Detect which cell encompasses the target text, then output its (x, y) center coordinate. 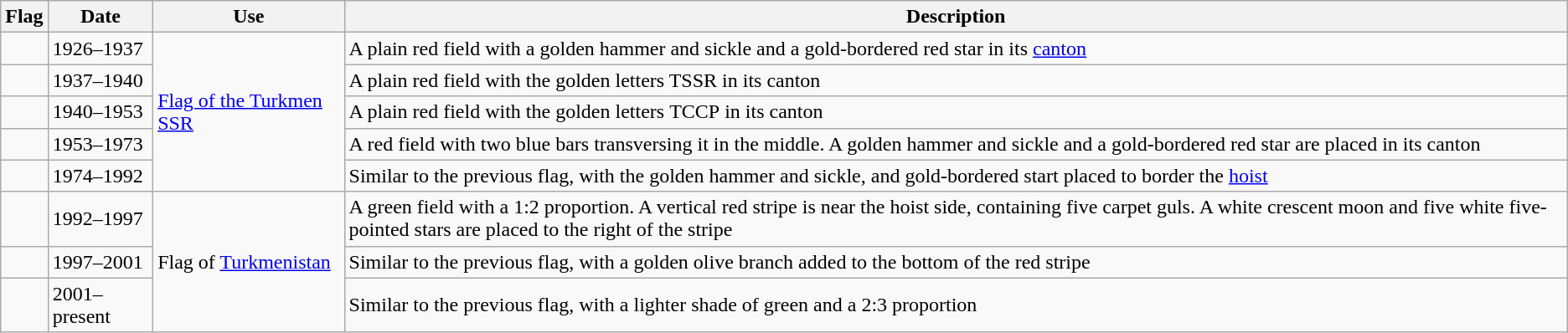
Similar to the previous flag, with a golden olive branch added to the bottom of the red stripe (956, 262)
1953–1973 (101, 144)
Flag (24, 17)
A red field with two blue bars transversing it in the middle. A golden hammer and sickle and a gold-bordered red star are placed in its canton (956, 144)
1926–1937 (101, 49)
Similar to the previous flag, with the golden hammer and sickle, and gold-bordered start placed to border the hoist (956, 176)
1937–1940 (101, 80)
2001–present (101, 305)
1940–1953 (101, 112)
Similar to the previous flag, with a lighter shade of green and a 2:3 proportion (956, 305)
1997–2001 (101, 262)
Description (956, 17)
1992–1997 (101, 219)
A plain red field with the golden letters TSSR in its canton (956, 80)
Flag of the Turkmen SSR (249, 112)
A plain red field with the golden letters ТССР in its canton (956, 112)
Use (249, 17)
Flag of Turkmenistan (249, 262)
1974–1992 (101, 176)
A plain red field with a golden hammer and sickle and a gold-bordered red star in its canton (956, 49)
Date (101, 17)
